Determine the [x, y] coordinate at the center of the cell enclosing the given text.  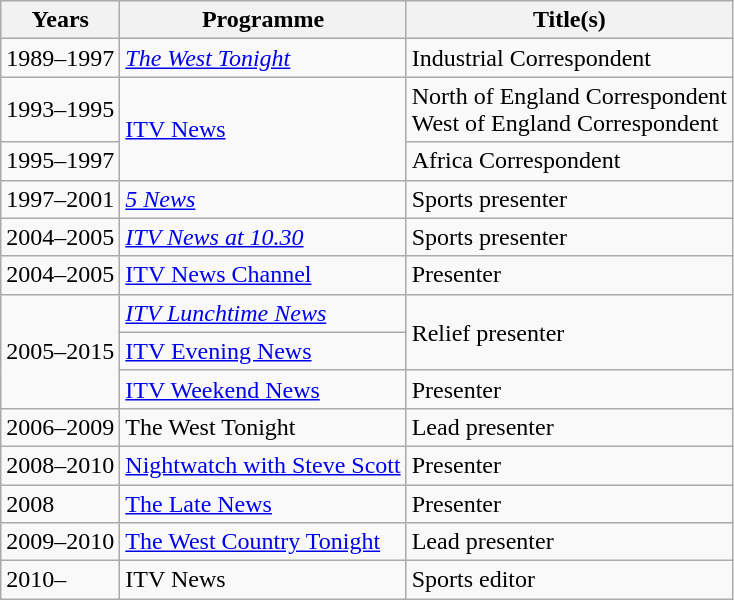
Programme [263, 20]
ITV Lunchtime News [263, 313]
1995–1997 [60, 161]
Industrial Correspondent [569, 58]
2009–2010 [60, 542]
5 News [263, 199]
ITV Weekend News [263, 389]
The Late News [263, 503]
2010– [60, 580]
1993–1995 [60, 110]
Nightwatch with Steve Scott [263, 465]
1997–2001 [60, 199]
2006–2009 [60, 427]
Sports editor [569, 580]
2005–2015 [60, 351]
The West Country Tonight [263, 542]
ITV News Channel [263, 275]
ITV Evening News [263, 351]
ITV News at 10.30 [263, 237]
1989–1997 [60, 58]
North of England CorrespondentWest of England Correspondent [569, 110]
Title(s) [569, 20]
Years [60, 20]
2008–2010 [60, 465]
2008 [60, 503]
Africa Correspondent [569, 161]
Relief presenter [569, 332]
